Determine the [x, y] coordinate at the center of the cell enclosing the given text.  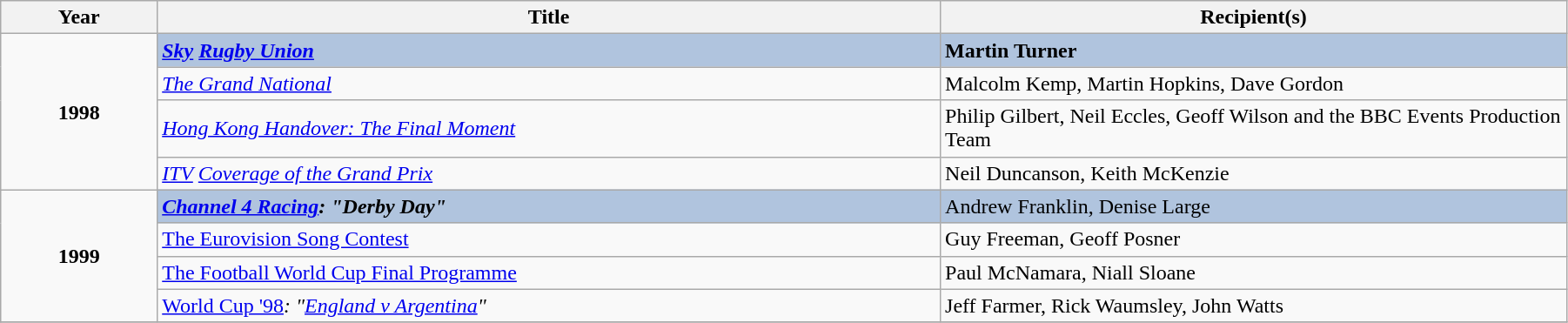
Andrew Franklin, Denise Large [1254, 206]
Martin Turner [1254, 50]
ITV Coverage of the Grand Prix [549, 173]
Title [549, 17]
Malcolm Kemp, Martin Hopkins, Dave Gordon [1254, 84]
The Football World Cup Final Programme [549, 273]
Paul McNamara, Niall Sloane [1254, 273]
Year [79, 17]
Jeff Farmer, Rick Waumsley, John Watts [1254, 306]
The Grand National [549, 84]
Philip Gilbert, Neil Eccles, Geoff Wilson and the BBC Events Production Team [1254, 129]
The Eurovision Song Contest [549, 239]
Recipient(s) [1254, 17]
Sky Rugby Union [549, 50]
Channel 4 Racing: "Derby Day" [549, 206]
World Cup '98: "England v Argentina" [549, 306]
Hong Kong Handover: The Final Moment [549, 129]
Neil Duncanson, Keith McKenzie [1254, 173]
Guy Freeman, Geoff Posner [1254, 239]
1998 [79, 111]
1999 [79, 256]
